Output the [x, y] coordinate of the center of the cell containing the given text.  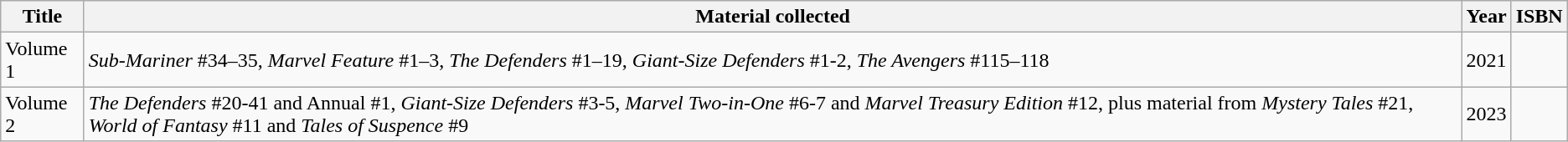
ISBN [1540, 17]
Material collected [772, 17]
2021 [1486, 60]
Volume 2 [42, 114]
Volume 1 [42, 60]
Title [42, 17]
Sub-Mariner #34–35, Marvel Feature #1–3, The Defenders #1–19, Giant-Size Defenders #1-2, The Avengers #115–118 [772, 60]
Year [1486, 17]
2023 [1486, 114]
